Capture the cell that displays the provided text and extract its [X, Y] central coordinate. 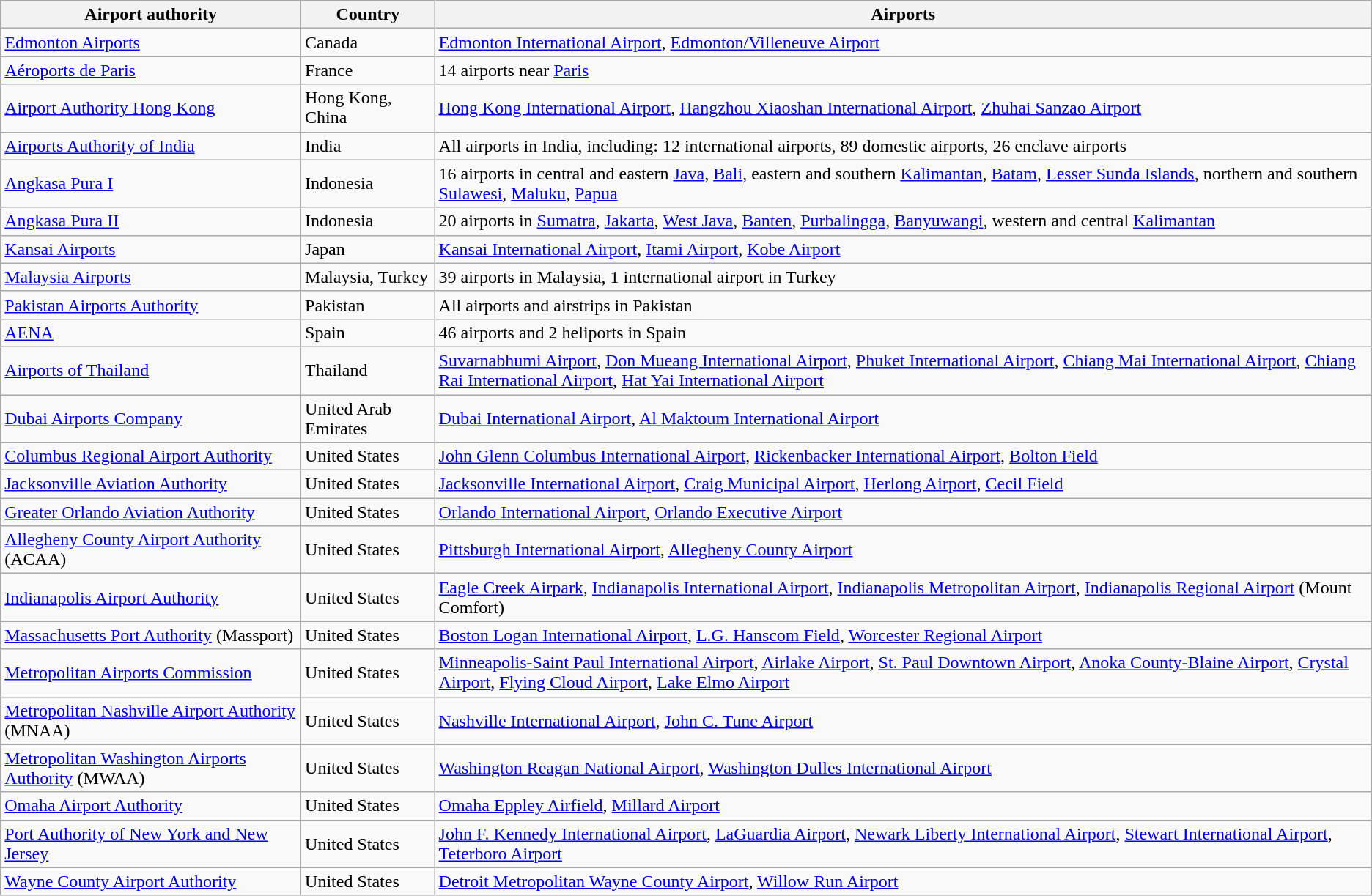
Allegheny County Airport Authority (ACAA) [151, 549]
Washington Reagan National Airport, Washington Dulles International Airport [903, 768]
Nashville International Airport, John C. Tune Airport [903, 721]
Dubai Airports Company [151, 418]
39 airports in Malaysia, 1 international airport in Turkey [903, 277]
France [368, 70]
Eagle Creek Airpark, Indianapolis International Airport, Indianapolis Metropolitan Airport, Indianapolis Regional Airport (Mount Comfort) [903, 598]
Port Authority of New York and New Jersey [151, 844]
Dubai International Airport, Al Maktoum International Airport [903, 418]
India [368, 146]
Airports Authority of India [151, 146]
Country [368, 15]
Hong Kong, China [368, 108]
Jacksonville Aviation Authority [151, 484]
John F. Kennedy International Airport, LaGuardia Airport, Newark Liberty International Airport, Stewart International Airport, Teterboro Airport [903, 844]
United Arab Emirates [368, 418]
Massachusetts Port Authority (Massport) [151, 635]
Airport Authority Hong Kong [151, 108]
14 airports near Paris [903, 70]
Angkasa Pura I [151, 183]
Detroit Metropolitan Wayne County Airport, Willow Run Airport [903, 881]
Thailand [368, 371]
Canada [368, 42]
46 airports and 2 heliports in Spain [903, 333]
Wayne County Airport Authority [151, 881]
Airports [903, 15]
John Glenn Columbus International Airport, Rickenbacker International Airport, Bolton Field [903, 456]
Jacksonville International Airport, Craig Municipal Airport, Herlong Airport, Cecil Field [903, 484]
Aéroports de Paris [151, 70]
Kansai International Airport, Itami Airport, Kobe Airport [903, 249]
Pakistan Airports Authority [151, 305]
All airports and airstrips in Pakistan [903, 305]
Edmonton International Airport, Edmonton/Villeneuve Airport [903, 42]
Omaha Eppley Airfield, Millard Airport [903, 806]
Airports of Thailand [151, 371]
Malaysia Airports [151, 277]
Pittsburgh International Airport, Allegheny County Airport [903, 549]
Columbus Regional Airport Authority [151, 456]
Edmonton Airports [151, 42]
Boston Logan International Airport, L.G. Hanscom Field, Worcester Regional Airport [903, 635]
Hong Kong International Airport, Hangzhou Xiaoshan International Airport, Zhuhai Sanzao Airport [903, 108]
Pakistan [368, 305]
Omaha Airport Authority [151, 806]
Airport authority [151, 15]
Greater Orlando Aviation Authority [151, 512]
All airports in India, including: 12 international airports, 89 domestic airports, 26 enclave airports [903, 146]
Metropolitan Nashville Airport Authority (MNAA) [151, 721]
Orlando International Airport, Orlando Executive Airport [903, 512]
Indianapolis Airport Authority [151, 598]
Japan [368, 249]
Kansai Airports [151, 249]
Spain [368, 333]
AENA [151, 333]
20 airports in Sumatra, Jakarta, West Java, Banten, Purbalingga, Banyuwangi, western and central Kalimantan [903, 221]
Angkasa Pura II [151, 221]
Metropolitan Washington Airports Authority (MWAA) [151, 768]
Metropolitan Airports Commission [151, 673]
Malaysia, Turkey [368, 277]
